Locate the cell with the specified text and output its (X, Y) center coordinate. 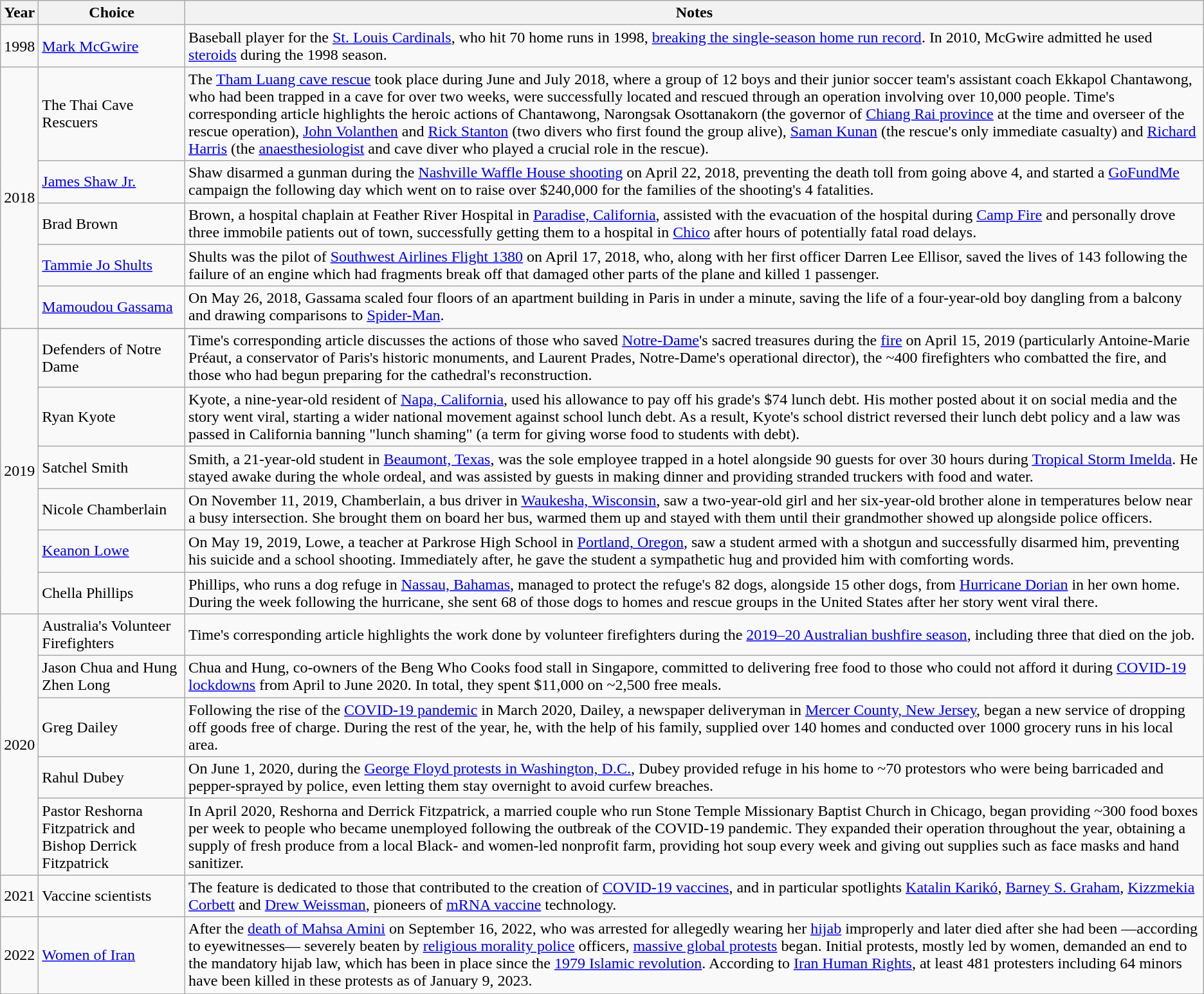
Vaccine scientists (112, 896)
Satchel Smith (112, 467)
Tammie Jo Shults (112, 265)
2022 (19, 955)
Mark McGwire (112, 46)
2020 (19, 745)
Brad Brown (112, 224)
Rahul Dubey (112, 778)
1998 (19, 46)
James Shaw Jr. (112, 181)
Jason Chua and Hung Zhen Long (112, 676)
The Thai Cave Rescuers (112, 114)
Chella Phillips (112, 593)
Notes (695, 13)
Defenders of Notre Dame (112, 357)
Greg Dailey (112, 727)
Australia's Volunteer Firefighters (112, 635)
Mamoudou Gassama (112, 307)
2021 (19, 896)
Nicole Chamberlain (112, 509)
Keanon Lowe (112, 550)
Ryan Kyote (112, 417)
Year (19, 13)
2018 (19, 197)
Women of Iran (112, 955)
Pastor Reshorna Fitzpatrick and Bishop Derrick Fitzpatrick (112, 837)
Choice (112, 13)
2019 (19, 471)
